From the cell containing the given text, extract its center point as (X, Y) coordinate. 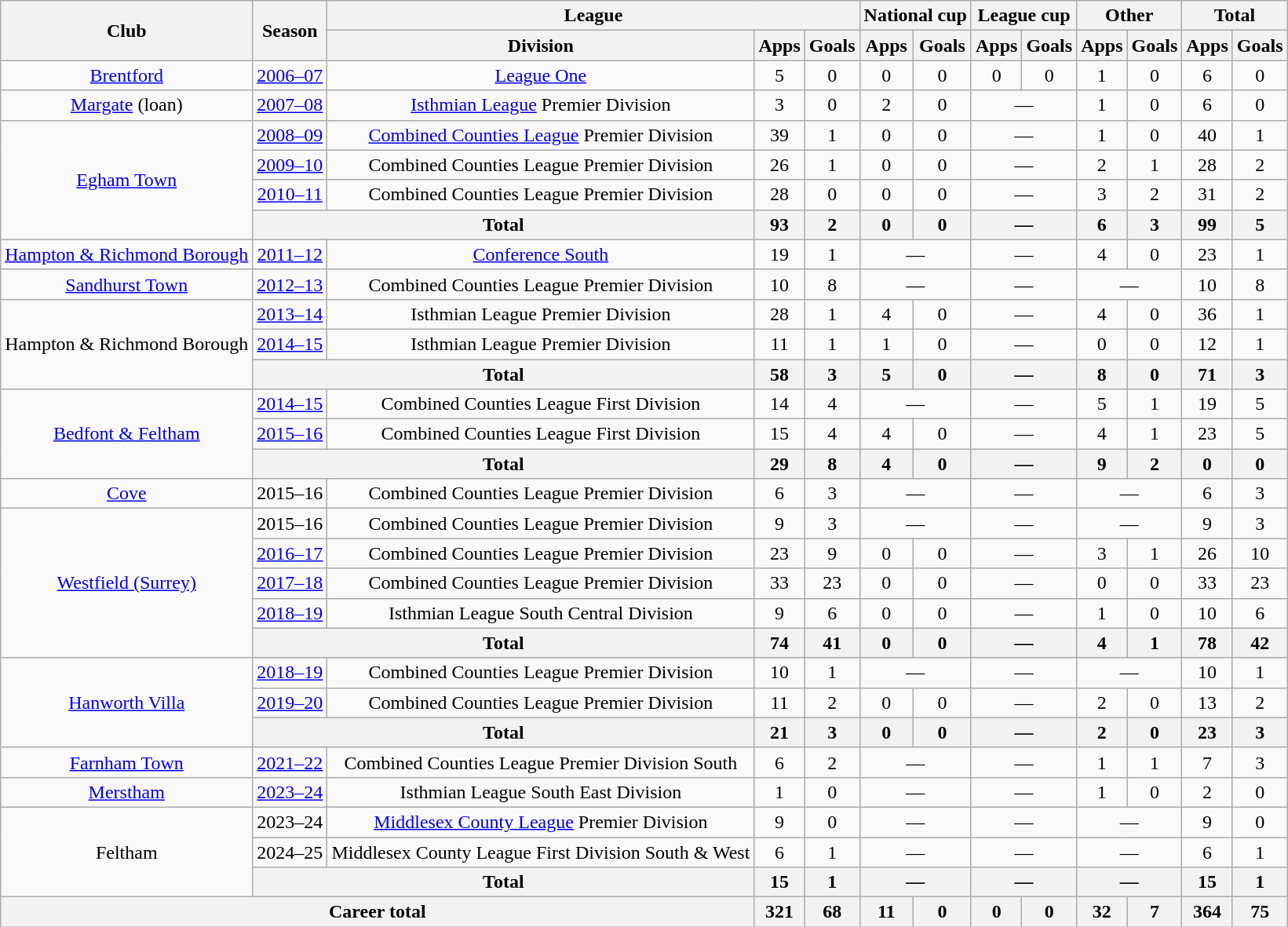
74 (779, 643)
2009–10 (290, 165)
2012–13 (290, 284)
21 (779, 732)
2024–25 (290, 852)
Club (127, 31)
Cove (127, 494)
Isthmian League South East Division (541, 792)
2016–17 (290, 553)
75 (1260, 912)
99 (1207, 224)
Merstham (127, 792)
Other (1129, 16)
2021–22 (290, 762)
14 (779, 404)
Middlesex County League Premier Division (541, 822)
93 (779, 224)
Hanworth Villa (127, 703)
68 (832, 912)
National cup (915, 16)
71 (1207, 374)
2017–18 (290, 583)
Brentford (127, 75)
58 (779, 374)
League One (541, 75)
Bedfont & Feltham (127, 434)
League cup (1023, 16)
2010–11 (290, 195)
Combined Counties League Premier Division South (541, 762)
Sandhurst Town (127, 284)
Division (541, 46)
2011–12 (290, 254)
29 (779, 464)
2013–14 (290, 314)
Isthmian League South Central Division (541, 613)
League (593, 16)
Conference South (541, 254)
Season (290, 31)
2007–08 (290, 105)
41 (832, 643)
31 (1207, 195)
2019–20 (290, 703)
12 (1207, 344)
39 (779, 135)
42 (1260, 643)
2006–07 (290, 75)
Margate (loan) (127, 105)
40 (1207, 135)
Farnham Town (127, 762)
2008–09 (290, 135)
Career total (378, 912)
Middlesex County League First Division South & West (541, 852)
Feltham (127, 852)
321 (779, 912)
13 (1207, 703)
36 (1207, 314)
Westfield (Surrey) (127, 583)
32 (1102, 912)
364 (1207, 912)
Egham Town (127, 180)
78 (1207, 643)
